Determine the (x, y) coordinate at the center of the cell enclosing the given text.  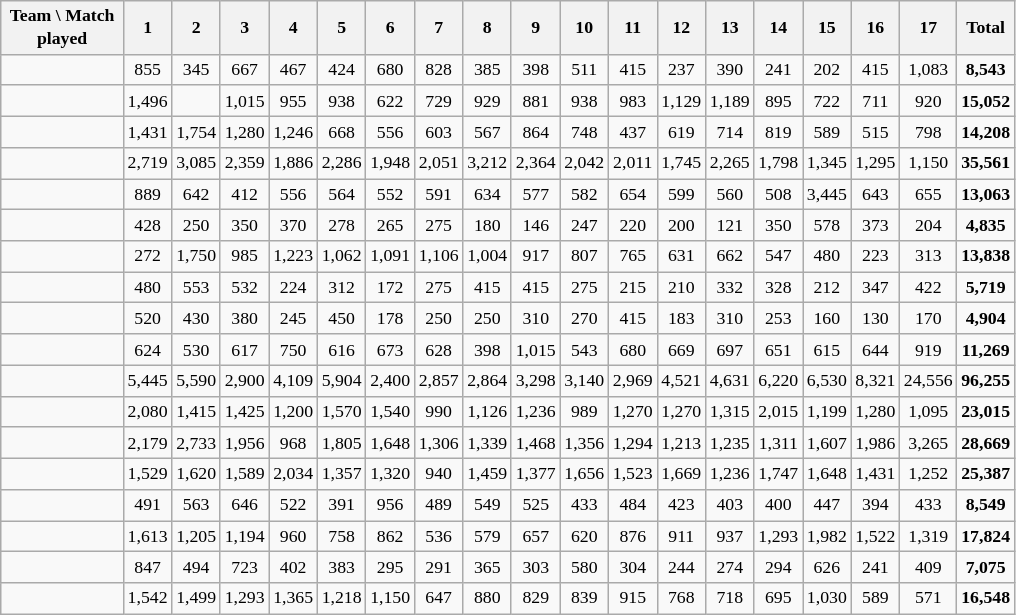
178 (390, 318)
631 (682, 256)
17 (928, 28)
313 (928, 256)
2,733 (196, 442)
394 (876, 504)
1,339 (488, 442)
1,956 (244, 442)
1,805 (342, 442)
634 (488, 194)
25,387 (986, 474)
278 (342, 226)
3 (244, 28)
669 (682, 350)
508 (778, 194)
1,294 (632, 442)
1,523 (632, 474)
237 (682, 70)
768 (682, 598)
291 (438, 566)
303 (536, 566)
1,004 (488, 256)
332 (730, 288)
917 (536, 256)
1,129 (682, 100)
1,529 (148, 474)
571 (928, 598)
295 (390, 566)
1,199 (828, 412)
1,095 (928, 412)
428 (148, 226)
662 (730, 256)
1,798 (778, 162)
619 (682, 132)
1,311 (778, 442)
654 (632, 194)
564 (342, 194)
1,522 (876, 536)
1,126 (488, 412)
4,521 (682, 380)
864 (536, 132)
412 (244, 194)
1,200 (294, 412)
567 (488, 132)
1,656 (584, 474)
956 (390, 504)
1,754 (196, 132)
212 (828, 288)
889 (148, 194)
968 (294, 442)
294 (778, 566)
697 (730, 350)
16,548 (986, 598)
940 (438, 474)
484 (632, 504)
1,246 (294, 132)
624 (148, 350)
489 (438, 504)
170 (928, 318)
1,320 (390, 474)
270 (584, 318)
430 (196, 318)
7,075 (986, 566)
4,109 (294, 380)
1,540 (390, 412)
5,719 (986, 288)
862 (390, 536)
130 (876, 318)
2,265 (730, 162)
552 (390, 194)
450 (342, 318)
1,194 (244, 536)
422 (928, 288)
11,269 (986, 350)
8,549 (986, 504)
911 (682, 536)
580 (584, 566)
202 (828, 70)
5 (342, 28)
1,365 (294, 598)
3,265 (928, 442)
220 (632, 226)
520 (148, 318)
1,982 (828, 536)
2,364 (536, 162)
880 (488, 598)
247 (584, 226)
919 (928, 350)
424 (342, 70)
180 (488, 226)
244 (682, 566)
172 (390, 288)
563 (196, 504)
1,377 (536, 474)
1,459 (488, 474)
1,306 (438, 442)
224 (294, 288)
13,063 (986, 194)
577 (536, 194)
673 (390, 350)
1,356 (584, 442)
24,556 (928, 380)
582 (584, 194)
245 (294, 318)
5,590 (196, 380)
1,030 (828, 598)
467 (294, 70)
121 (730, 226)
347 (876, 288)
798 (928, 132)
628 (438, 350)
1,252 (928, 474)
532 (244, 288)
400 (778, 504)
272 (148, 256)
9 (536, 28)
2,857 (438, 380)
646 (244, 504)
6 (390, 28)
4 (294, 28)
13,838 (986, 256)
1,415 (196, 412)
312 (342, 288)
383 (342, 566)
525 (536, 504)
15 (828, 28)
6,220 (778, 380)
579 (488, 536)
511 (584, 70)
1,345 (828, 162)
620 (584, 536)
391 (342, 504)
626 (828, 566)
13 (730, 28)
345 (196, 70)
409 (928, 566)
14,208 (986, 132)
829 (536, 598)
807 (584, 256)
828 (438, 70)
1,750 (196, 256)
2,359 (244, 162)
553 (196, 288)
1,745 (682, 162)
657 (536, 536)
6,530 (828, 380)
15,052 (986, 100)
403 (730, 504)
4,904 (986, 318)
35,561 (986, 162)
616 (342, 350)
1,213 (682, 442)
643 (876, 194)
204 (928, 226)
3,298 (536, 380)
1,570 (342, 412)
1,189 (730, 100)
423 (682, 504)
989 (584, 412)
960 (294, 536)
983 (632, 100)
437 (632, 132)
16 (876, 28)
265 (390, 226)
718 (730, 598)
855 (148, 70)
17,824 (986, 536)
5,445 (148, 380)
274 (730, 566)
385 (488, 70)
647 (438, 598)
819 (778, 132)
839 (584, 598)
2,011 (632, 162)
651 (778, 350)
847 (148, 566)
183 (682, 318)
2,286 (342, 162)
2 (196, 28)
881 (536, 100)
328 (778, 288)
402 (294, 566)
1,747 (778, 474)
603 (438, 132)
3,445 (828, 194)
667 (244, 70)
370 (294, 226)
714 (730, 132)
1,468 (536, 442)
2,179 (148, 442)
2,042 (584, 162)
530 (196, 350)
1,106 (438, 256)
23,015 (986, 412)
1,607 (828, 442)
642 (196, 194)
591 (438, 194)
1,948 (390, 162)
8,543 (986, 70)
160 (828, 318)
3,085 (196, 162)
1,223 (294, 256)
1,986 (876, 442)
494 (196, 566)
1,499 (196, 598)
765 (632, 256)
1,235 (730, 442)
1,083 (928, 70)
96,255 (986, 380)
985 (244, 256)
215 (632, 288)
7 (438, 28)
990 (438, 412)
Total (986, 28)
522 (294, 504)
3,140 (584, 380)
4,835 (986, 226)
758 (342, 536)
1,620 (196, 474)
644 (876, 350)
1,315 (730, 412)
711 (876, 100)
2,969 (632, 380)
1,062 (342, 256)
1,886 (294, 162)
10 (584, 28)
146 (536, 226)
668 (342, 132)
1,613 (148, 536)
536 (438, 536)
1,357 (342, 474)
2,080 (148, 412)
750 (294, 350)
3,212 (488, 162)
515 (876, 132)
955 (294, 100)
547 (778, 256)
390 (730, 70)
876 (632, 536)
14 (778, 28)
2,900 (244, 380)
1,542 (148, 598)
491 (148, 504)
2,719 (148, 162)
28,669 (986, 442)
895 (778, 100)
304 (632, 566)
1,425 (244, 412)
655 (928, 194)
2,051 (438, 162)
1,496 (148, 100)
8 (488, 28)
2,400 (390, 380)
365 (488, 566)
695 (778, 598)
549 (488, 504)
1,319 (928, 536)
1,218 (342, 598)
1 (148, 28)
223 (876, 256)
2,034 (294, 474)
748 (584, 132)
615 (828, 350)
2,864 (488, 380)
5,904 (342, 380)
622 (390, 100)
4,631 (730, 380)
929 (488, 100)
920 (928, 100)
200 (682, 226)
380 (244, 318)
210 (682, 288)
543 (584, 350)
12 (682, 28)
2,015 (778, 412)
11 (632, 28)
8,321 (876, 380)
253 (778, 318)
447 (828, 504)
937 (730, 536)
1,669 (682, 474)
578 (828, 226)
1,589 (244, 474)
1,295 (876, 162)
915 (632, 598)
1,091 (390, 256)
373 (876, 226)
722 (828, 100)
617 (244, 350)
Team \ Match played (62, 28)
1,205 (196, 536)
599 (682, 194)
723 (244, 566)
560 (730, 194)
729 (438, 100)
